Extract the (X, Y) coordinate from the center of the cell holding the provided text.  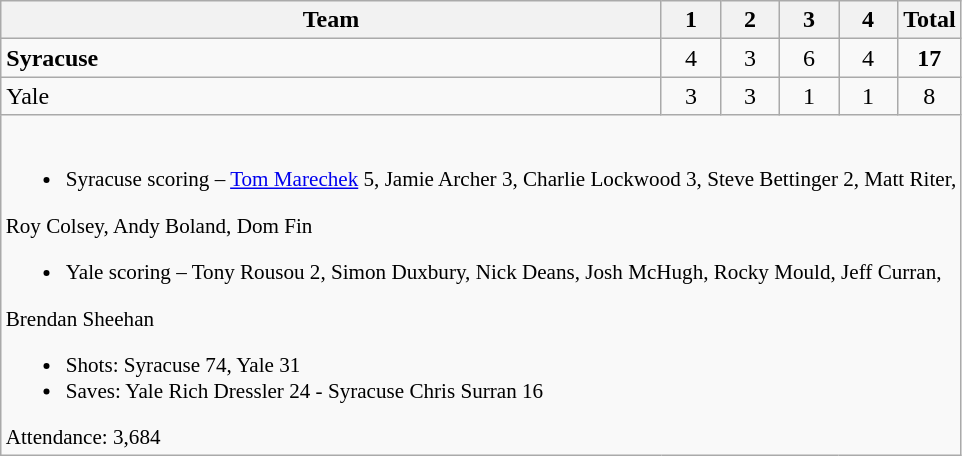
Team (332, 20)
Syracuse (332, 58)
Yale (332, 96)
17 (930, 58)
6 (808, 58)
2 (750, 20)
Total (930, 20)
8 (930, 96)
